Extract the [x, y] coordinate from the center of the cell holding the provided text.  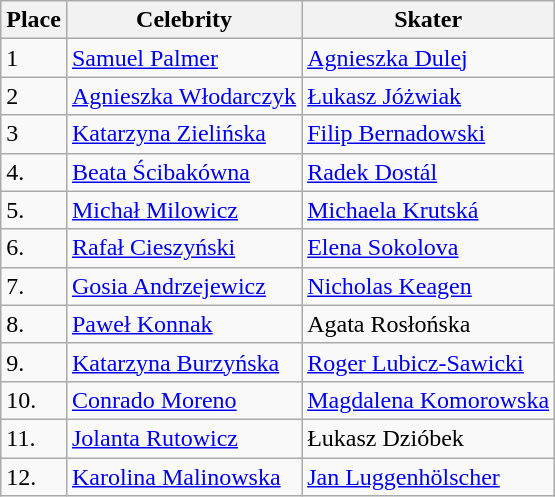
Michaela Krutská [428, 210]
11. [34, 438]
Magdalena Komorowska [428, 400]
9. [34, 362]
Samuel Palmer [184, 58]
Place [34, 20]
Agata Rosłońska [428, 324]
1 [34, 58]
Łukasz Jóżwiak [428, 96]
Beata Ścibakówna [184, 172]
Skater [428, 20]
Łukasz Dzióbek [428, 438]
Jan Luggenhölscher [428, 477]
Agnieszka Włodarczyk [184, 96]
Karolina Malinowska [184, 477]
4. [34, 172]
Katarzyna Zielińska [184, 134]
3 [34, 134]
Nicholas Keagen [428, 286]
Paweł Konnak [184, 324]
2 [34, 96]
10. [34, 400]
Conrado Moreno [184, 400]
12. [34, 477]
8. [34, 324]
5. [34, 210]
7. [34, 286]
Agnieszka Dulej [428, 58]
Elena Sokolova [428, 248]
Rafał Cieszyński [184, 248]
Celebrity [184, 20]
Katarzyna Burzyńska [184, 362]
Filip Bernadowski [428, 134]
Michał Milowicz [184, 210]
Jolanta Rutowicz [184, 438]
6. [34, 248]
Radek Dostál [428, 172]
Gosia Andrzejewicz [184, 286]
Roger Lubicz-Sawicki [428, 362]
